Pinpoint the cell where the given text exists, returning its [x, y] midpoint coordinate. 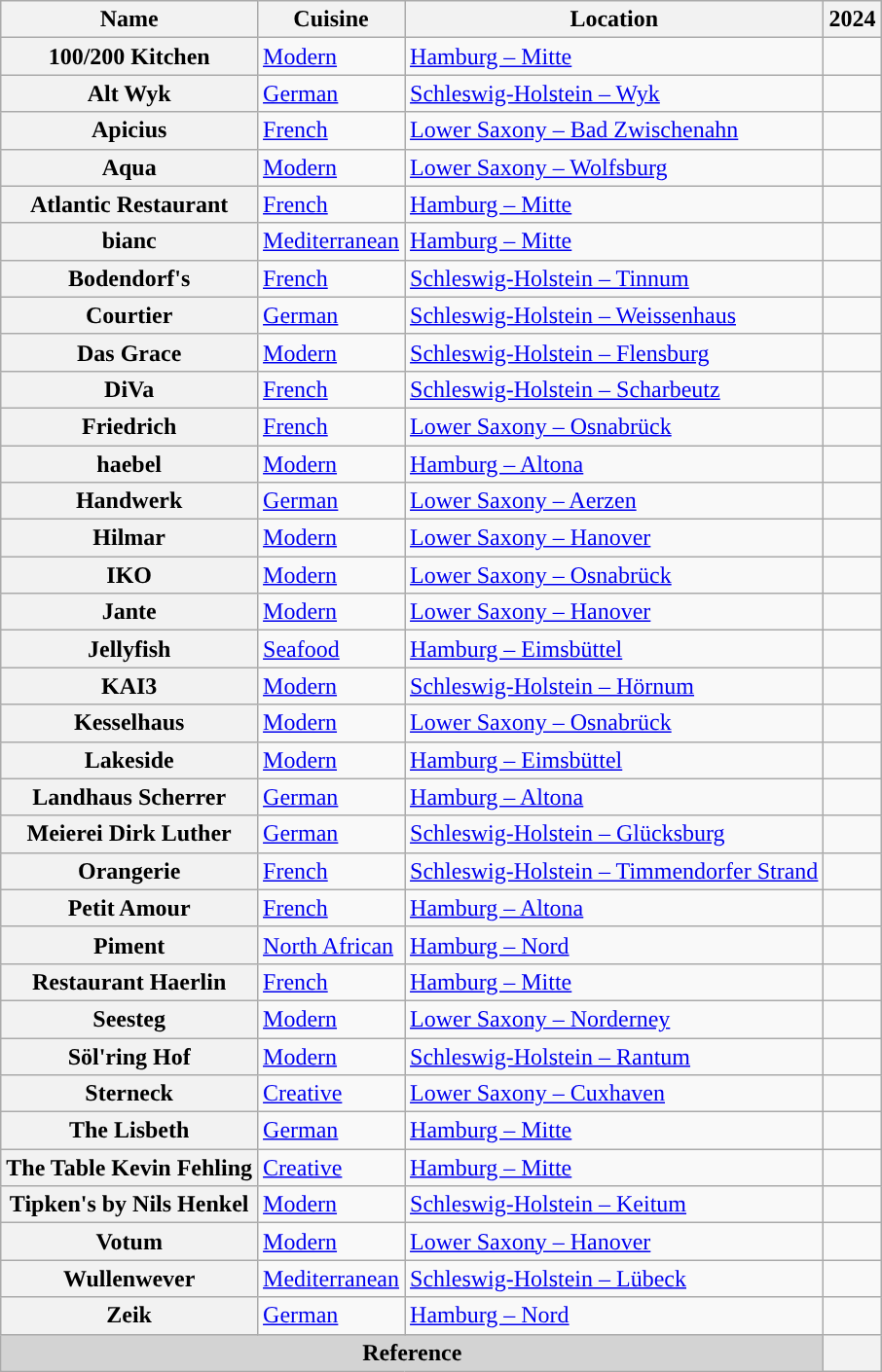
Jante [129, 612]
Apicius [129, 130]
Schleswig-Holstein – Glücksburg [614, 834]
Hilmar [129, 538]
North African [331, 945]
Schleswig-Holstein – Lübeck [614, 1279]
DiVa [129, 389]
Courtier [129, 315]
Piment [129, 945]
2024 [853, 19]
Location [614, 19]
Aqua [129, 167]
Orangerie [129, 871]
Schleswig-Holstein – Rantum [614, 1056]
Seesteg [129, 1019]
Petit Amour [129, 908]
Schleswig-Holstein – Scharbeutz [614, 389]
Schleswig-Holstein – Weissenhaus [614, 315]
Friedrich [129, 426]
Votum [129, 1242]
Tipken's by Nils Henkel [129, 1205]
Söl'ring Hof [129, 1056]
Schleswig-Holstein – Flensburg [614, 352]
Lakeside [129, 760]
Jellyfish [129, 649]
Schleswig-Holstein – Keitum [614, 1205]
Bodendorf's [129, 278]
Restaurant Haerlin [129, 982]
Name [129, 19]
The Table Kevin Fehling [129, 1168]
Das Grace [129, 352]
Kesselhaus [129, 723]
Lower Saxony – Cuxhaven [614, 1094]
Schleswig-Holstein – Wyk [614, 93]
Cuisine [331, 19]
Lower Saxony – Norderney [614, 1019]
Reference [413, 1353]
haebel [129, 464]
100/200 Kitchen [129, 56]
Landhaus Scherrer [129, 797]
Zeik [129, 1316]
Wullenwever [129, 1279]
Meierei Dirk Luther [129, 834]
KAI3 [129, 686]
Seafood [331, 649]
Schleswig-Holstein – Tinnum [614, 278]
The Lisbeth [129, 1131]
Handwerk [129, 501]
Alt Wyk [129, 93]
Sterneck [129, 1094]
IKO [129, 575]
Lower Saxony – Wolfsburg [614, 167]
Lower Saxony – Aerzen [614, 501]
Atlantic Restaurant [129, 204]
Lower Saxony – Bad Zwischenahn [614, 130]
Schleswig-Holstein – Hörnum [614, 686]
Schleswig-Holstein – Timmendorfer Strand [614, 871]
bianc [129, 241]
